Capture the cell that displays the provided text and extract its [X, Y] central coordinate. 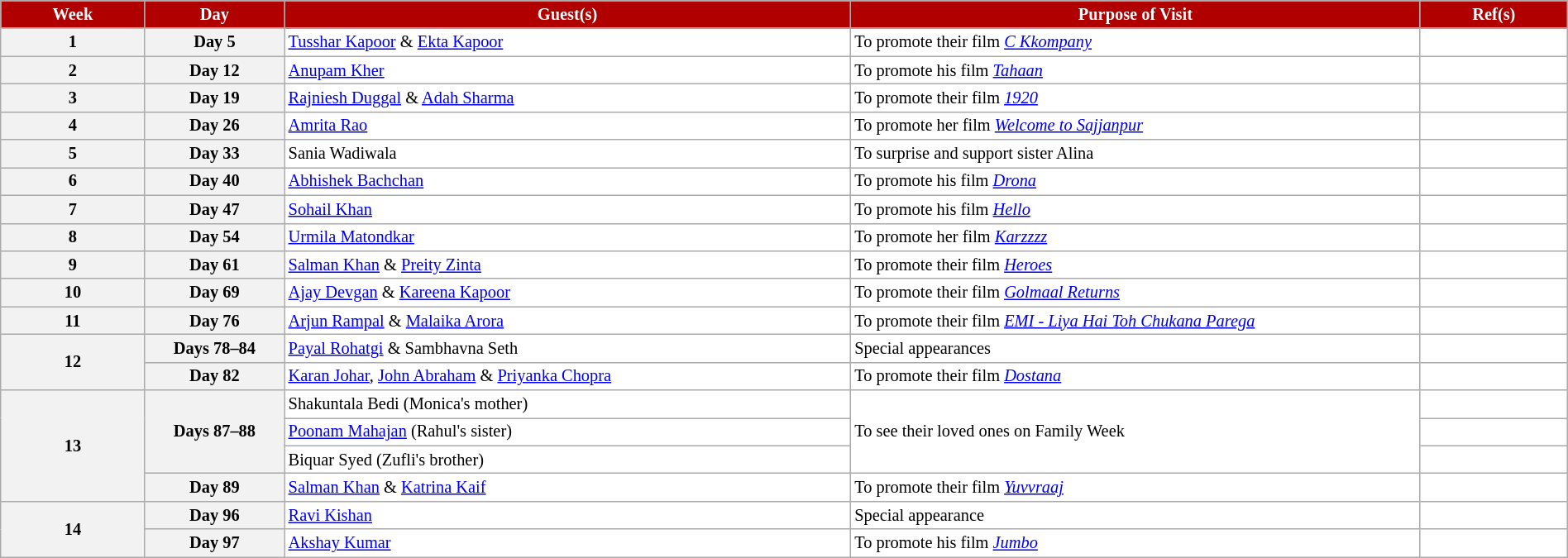
Days 78–84 [215, 348]
Special appearance [1135, 515]
12 [73, 362]
10 [73, 293]
Day 89 [215, 487]
Shakuntala Bedi (Monica's mother) [567, 404]
Karan Johar, John Abraham & Priyanka Chopra [567, 376]
13 [73, 446]
Rajniesh Duggal & Adah Sharma [567, 98]
Arjun Rampal & Malaika Arora [567, 321]
Poonam Mahajan (Rahul's sister) [567, 432]
11 [73, 321]
7 [73, 209]
Guest(s) [567, 14]
Ajay Devgan & Kareena Kapoor [567, 293]
Day 40 [215, 181]
9 [73, 265]
Day 97 [215, 543]
Week [73, 14]
To promote his film Hello [1135, 209]
To promote their film Golmaal Returns [1135, 293]
Urmila Matondkar [567, 237]
Amrita Rao [567, 126]
To promote her film Karzzzz [1135, 237]
Abhishek Bachchan [567, 181]
Day 54 [215, 237]
To promote their film C Kkompany [1135, 42]
To promote their film Yuvvraaj [1135, 487]
Salman Khan & Preity Zinta [567, 265]
Purpose of Visit [1135, 14]
To promote their film Heroes [1135, 265]
To promote his film Drona [1135, 181]
To see their loved ones on Family Week [1135, 432]
Ref(s) [1494, 14]
Salman Khan & Katrina Kaif [567, 487]
Ravi Kishan [567, 515]
Akshay Kumar [567, 543]
Biquar Syed (Zufli's brother) [567, 460]
Day 5 [215, 42]
8 [73, 237]
Day 12 [215, 70]
Tusshar Kapoor & Ekta Kapoor [567, 42]
Sania Wadiwala [567, 154]
Day 47 [215, 209]
Day 33 [215, 154]
Day 19 [215, 98]
To promote their film EMI - Liya Hai Toh Chukana Parega [1135, 321]
Day 76 [215, 321]
Day 96 [215, 515]
4 [73, 126]
To promote his film Tahaan [1135, 70]
Day 82 [215, 376]
3 [73, 98]
To promote their film 1920 [1135, 98]
To promote their film Dostana [1135, 376]
5 [73, 154]
Day 69 [215, 293]
To surprise and support sister Alina [1135, 154]
To promote her film Welcome to Sajjanpur [1135, 126]
Day 26 [215, 126]
Days 87–88 [215, 432]
Payal Rohatgi & Sambhavna Seth [567, 348]
Sohail Khan [567, 209]
Special appearances [1135, 348]
1 [73, 42]
Day 61 [215, 265]
14 [73, 529]
Day [215, 14]
2 [73, 70]
6 [73, 181]
To promote his film Jumbo [1135, 543]
Anupam Kher [567, 70]
